Find where the given text appears and provide that cell's center as [X, Y] coordinate. 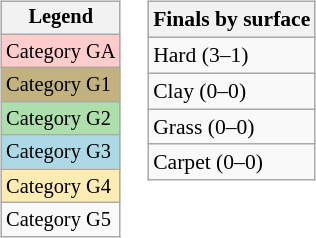
Hard (3–1) [232, 55]
Category G5 [60, 220]
Legend [60, 18]
Carpet (0–0) [232, 162]
Clay (0–0) [232, 91]
Category G3 [60, 152]
Grass (0–0) [232, 127]
Finals by surface [232, 20]
Category G4 [60, 186]
Category G1 [60, 85]
Category GA [60, 51]
Category G2 [60, 119]
